Scan for the cell matching the given text and deliver its [x, y] coordinate at center. 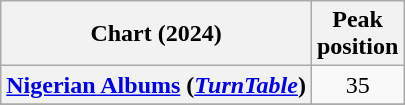
35 [357, 85]
Peakposition [357, 34]
Nigerian Albums (TurnTable) [156, 85]
Chart (2024) [156, 34]
